Identify which cell holds the provided text, then report its (X, Y) central coordinate. 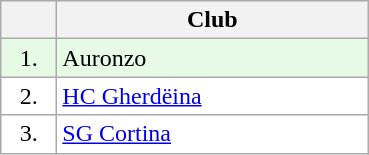
Club (212, 20)
2. (29, 96)
SG Cortina (212, 134)
3. (29, 134)
1. (29, 58)
Auronzo (212, 58)
HC Gherdëina (212, 96)
